Identify which cell holds the provided text, then report its (X, Y) central coordinate. 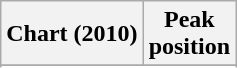
Peakposition (189, 34)
Chart (2010) (72, 34)
